Identify which cell holds the provided text, then report its (X, Y) central coordinate. 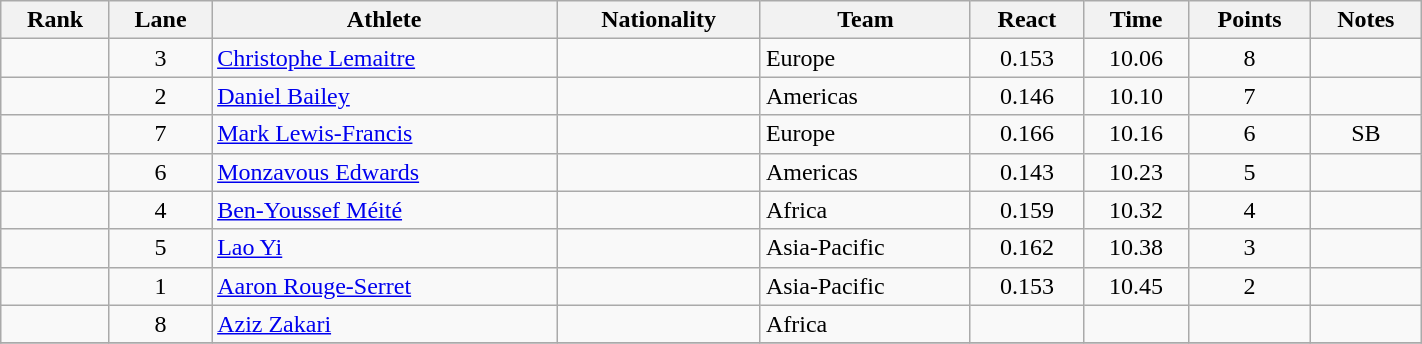
React (1026, 20)
Rank (56, 20)
0.166 (1026, 134)
Ben-Youssef Méité (384, 210)
Team (865, 20)
Aaron Rouge-Serret (384, 286)
Mark Lewis-Francis (384, 134)
Lane (160, 20)
Nationality (659, 20)
Notes (1366, 20)
0.143 (1026, 172)
Lao Yi (384, 248)
Christophe Lemaitre (384, 58)
Time (1136, 20)
Daniel Bailey (384, 96)
10.23 (1136, 172)
10.38 (1136, 248)
Athlete (384, 20)
Monzavous Edwards (384, 172)
1 (160, 286)
10.10 (1136, 96)
SB (1366, 134)
10.45 (1136, 286)
Aziz Zakari (384, 324)
10.06 (1136, 58)
10.32 (1136, 210)
10.16 (1136, 134)
0.159 (1026, 210)
0.162 (1026, 248)
0.146 (1026, 96)
Points (1250, 20)
